For the text-containing cell, return its midpoint in [X, Y] coordinate format. 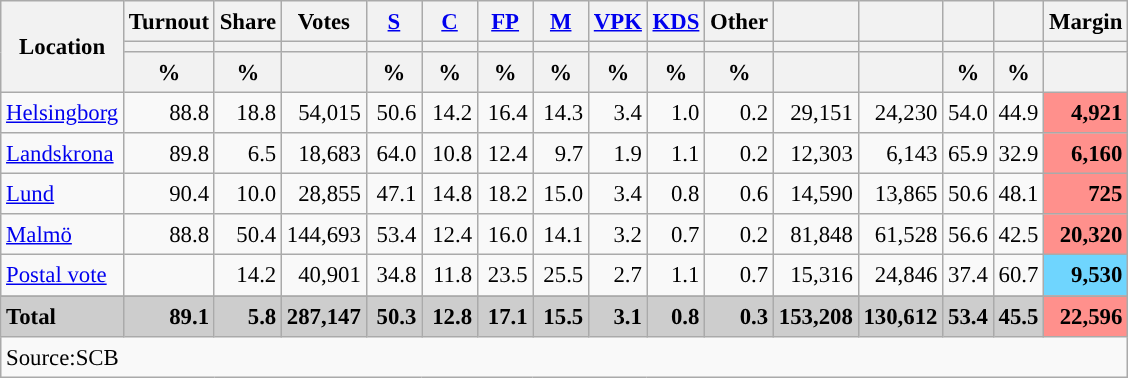
130,612 [900, 316]
Location [62, 47]
Other [740, 22]
Source:SCB [564, 356]
34.8 [394, 276]
15.0 [561, 194]
64.0 [394, 154]
18.8 [248, 114]
Total [62, 316]
VPK [618, 22]
10.8 [450, 154]
Helsingborg [62, 114]
24,846 [900, 276]
Votes [324, 22]
54.0 [968, 114]
Margin [1086, 22]
81,848 [816, 234]
18,683 [324, 154]
144,693 [324, 234]
S [394, 22]
32.9 [1018, 154]
KDS [676, 22]
90.4 [170, 194]
6.5 [248, 154]
3.2 [618, 234]
50.3 [394, 316]
56.6 [968, 234]
17.1 [505, 316]
29,151 [816, 114]
18.2 [505, 194]
25.5 [561, 276]
12.8 [450, 316]
89.1 [170, 316]
14,590 [816, 194]
6,143 [900, 154]
89.8 [170, 154]
40,901 [324, 276]
Postal vote [62, 276]
47.1 [394, 194]
14.3 [561, 114]
42.5 [1018, 234]
Turnout [170, 22]
23.5 [505, 276]
1.9 [618, 154]
14.1 [561, 234]
13,865 [900, 194]
3.1 [618, 316]
Lund [62, 194]
FP [505, 22]
61,528 [900, 234]
Landskrona [62, 154]
24,230 [900, 114]
5.8 [248, 316]
28,855 [324, 194]
M [561, 22]
6,160 [1086, 154]
Malmö [62, 234]
Share [248, 22]
9.7 [561, 154]
16.4 [505, 114]
20,320 [1086, 234]
12,303 [816, 154]
50.4 [248, 234]
15,316 [816, 276]
16.0 [505, 234]
2.7 [618, 276]
11.8 [450, 276]
287,147 [324, 316]
9,530 [1086, 276]
14.8 [450, 194]
65.9 [968, 154]
48.1 [1018, 194]
4,921 [1086, 114]
C [450, 22]
45.5 [1018, 316]
44.9 [1018, 114]
153,208 [816, 316]
0.6 [740, 194]
10.0 [248, 194]
60.7 [1018, 276]
22,596 [1086, 316]
15.5 [561, 316]
0.3 [740, 316]
54,015 [324, 114]
725 [1086, 194]
37.4 [968, 276]
1.0 [676, 114]
